From the cell containing the given text, extract its center point as [X, Y] coordinate. 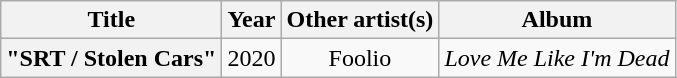
2020 [252, 58]
Foolio [360, 58]
"SRT / Stolen Cars" [112, 58]
Love Me Like I'm Dead [557, 58]
Title [112, 20]
Album [557, 20]
Other artist(s) [360, 20]
Year [252, 20]
